Determine the (x, y) coordinate at the center of the cell enclosing the given text.  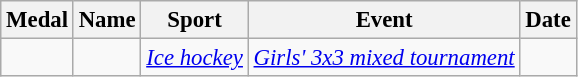
Name (107, 20)
Sport (194, 20)
Ice hockey (194, 58)
Girls' 3x3 mixed tournament (384, 58)
Event (384, 20)
Date (548, 20)
Medal (38, 20)
